Return the (x, y) coordinate for the center point of the cell that contains the specified text.  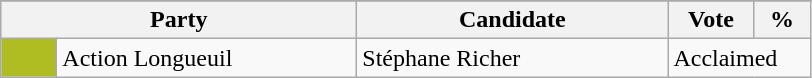
Party (179, 20)
Stéphane Richer (512, 58)
Vote (711, 20)
Candidate (512, 20)
% (782, 20)
Acclaimed (739, 58)
Action Longueuil (207, 58)
